Detect which cell encompasses the target text, then output its (x, y) center coordinate. 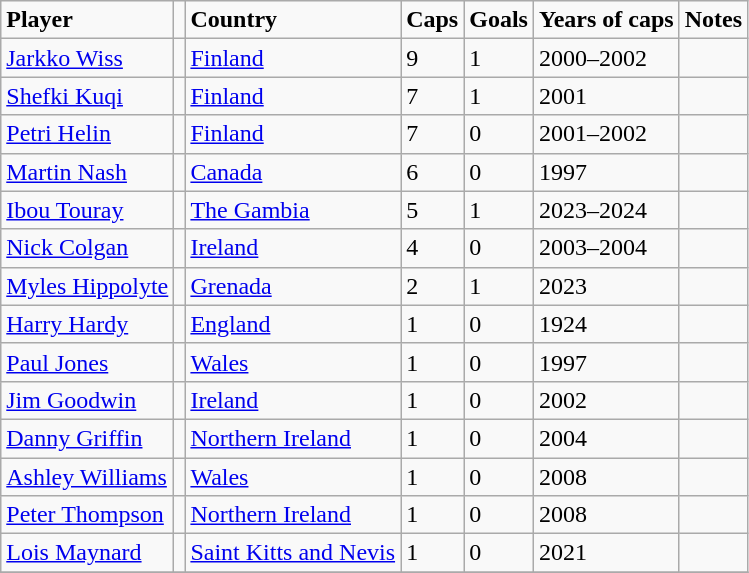
Peter Thompson (88, 515)
England (293, 324)
Canada (293, 172)
Paul Jones (88, 362)
Player (88, 20)
Danny Griffin (88, 438)
6 (432, 172)
2 (432, 286)
2003–2004 (606, 248)
Myles Hippolyte (88, 286)
Ashley Williams (88, 477)
Goals (499, 20)
2023–2024 (606, 210)
Shefki Kuqi (88, 96)
9 (432, 58)
2002 (606, 400)
4 (432, 248)
Ibou Touray (88, 210)
Saint Kitts and Nevis (293, 553)
Jim Goodwin (88, 400)
Petri Helin (88, 134)
Jarkko Wiss (88, 58)
2000–2002 (606, 58)
2021 (606, 553)
Lois Maynard (88, 553)
Country (293, 20)
2001–2002 (606, 134)
Nick Colgan (88, 248)
Years of caps (606, 20)
Caps (432, 20)
Notes (713, 20)
Grenada (293, 286)
2004 (606, 438)
The Gambia (293, 210)
2001 (606, 96)
2023 (606, 286)
1924 (606, 324)
5 (432, 210)
Martin Nash (88, 172)
Harry Hardy (88, 324)
